Output the [x, y] coordinate of the center of the cell containing the given text.  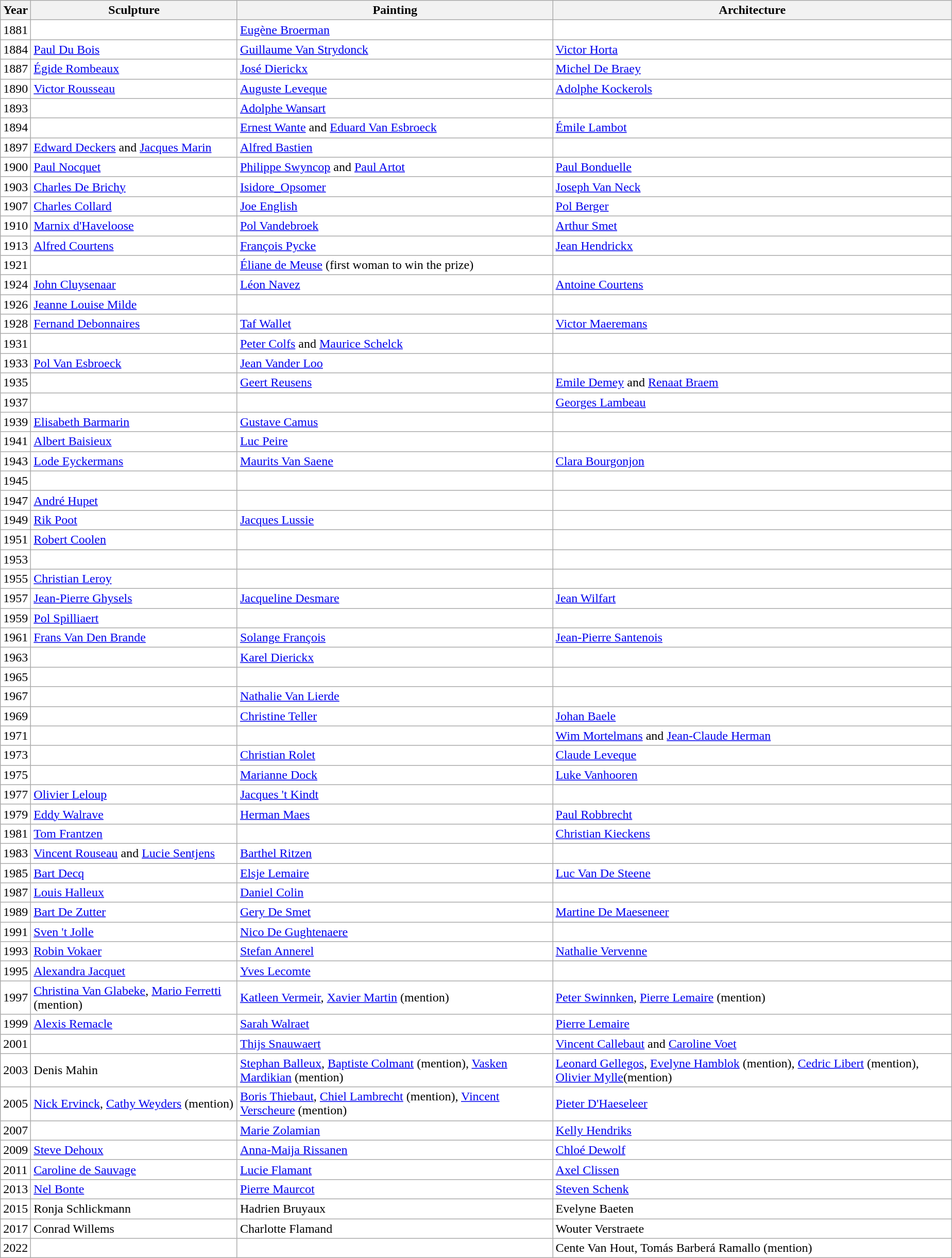
2001 [15, 1044]
1985 [15, 873]
Conrad Willems [134, 1229]
1987 [15, 893]
1977 [15, 794]
1937 [15, 402]
1928 [15, 324]
Adolphe Kockerols [752, 89]
Isidore_Opsomer [395, 186]
Pol Van Esbroeck [134, 363]
1983 [15, 853]
Paul Robbrecht [752, 814]
Jacques 't Kindt [395, 794]
1935 [15, 383]
Kelly Hendriks [752, 1130]
1890 [15, 89]
2011 [15, 1169]
André Hupet [134, 500]
Olivier Leloup [134, 794]
1957 [15, 599]
Herman Maes [395, 814]
Nel Bonte [134, 1189]
Pol Spilliaert [134, 618]
1953 [15, 559]
Jacques Lussie [395, 520]
Peter Colfs and Maurice Schelck [395, 344]
Anna-Maija Rissanen [395, 1150]
Pol Vandebroek [395, 226]
José Dierickx [395, 69]
Stefan Annerel [395, 951]
Thijs Snauwaert [395, 1044]
Steve Dehoux [134, 1150]
Victor Horta [752, 49]
2003 [15, 1070]
1963 [15, 657]
Hadrien Bruyaux [395, 1209]
Philippe Swyncop and Paul Artot [395, 167]
1903 [15, 186]
2015 [15, 1209]
Eddy Walrave [134, 814]
Christine Teller [395, 716]
1926 [15, 304]
Joseph Van Neck [752, 186]
Johan Baele [752, 716]
Eugène Broerman [395, 30]
Fernand Debonnaires [134, 324]
Painting [395, 10]
Paul Bonduelle [752, 167]
1979 [15, 814]
Marianne Dock [395, 775]
Clara Bourgonjon [752, 461]
1973 [15, 755]
Peter Swinnken, Pierre Lemaire (mention) [752, 997]
Michel De Braey [752, 69]
1907 [15, 206]
Jean-Pierre Santenois [752, 638]
Robert Coolen [134, 539]
1981 [15, 834]
1967 [15, 696]
Éliane de Meuse (first woman to win the prize) [395, 265]
2022 [15, 1248]
Ronja Schlickmann [134, 1209]
1939 [15, 422]
Katleen Vermeir, Xavier Martin (mention) [395, 997]
Axel Clissen [752, 1169]
Stephan Balleux, Baptiste Colmant (mention), Vasken Mardikian (mention) [395, 1070]
Christian Rolet [395, 755]
1969 [15, 716]
Émile Lambot [752, 128]
Charles Collard [134, 206]
Lode Eyckermans [134, 461]
Evelyne Baeten [752, 1209]
Guillaume Van Strydonck [395, 49]
Ernest Wante and Eduard Van Esbroeck [395, 128]
Yves Lecomte [395, 971]
Vincent Rouseau and Lucie Sentjens [134, 853]
Cente Van Hout, Tomás Barberá Ramallo (mention) [752, 1248]
Charlotte Flamand [395, 1229]
2005 [15, 1103]
Caroline de Sauvage [134, 1169]
Maurits Van Saene [395, 461]
Luke Vanhooren [752, 775]
Jean Hendrickx [752, 246]
Paul Du Bois [134, 49]
Wim Mortelmans and Jean-Claude Herman [752, 736]
Vincent Callebaut and Caroline Voet [752, 1044]
Elsje Lemaire [395, 873]
Albert Baisieux [134, 441]
Georges Lambeau [752, 402]
Frans Van Den Brande [134, 638]
Charles De Brichy [134, 186]
Alfred Courtens [134, 246]
1975 [15, 775]
Léon Navez [395, 285]
Christian Leroy [134, 579]
Victor Rousseau [134, 89]
Luc Peire [395, 441]
Nathalie Van Lierde [395, 696]
Pol Berger [752, 206]
Karel Dierickx [395, 657]
Marnix d'Haveloose [134, 226]
1965 [15, 677]
2007 [15, 1130]
Alexandra Jacquet [134, 971]
1949 [15, 520]
Geert Reusens [395, 383]
Nathalie Vervenne [752, 951]
Sarah Walraet [395, 1024]
2017 [15, 1229]
Boris Thiebaut, Chiel Lambrecht (mention), Vincent Verscheure (mention) [395, 1103]
Martine De Maeseneer [752, 912]
Wouter Verstraete [752, 1229]
Elisabeth Barmarin [134, 422]
2009 [15, 1150]
2013 [15, 1189]
1881 [15, 30]
Robin Vokaer [134, 951]
Auguste Leveque [395, 89]
Pierre Lemaire [752, 1024]
Jeanne Louise Milde [134, 304]
Arthur Smet [752, 226]
Leonard Gellegos, Evelyne Hamblok (mention), Cedric Libert (mention), Olivier Mylle(mention) [752, 1070]
1913 [15, 246]
1921 [15, 265]
1991 [15, 932]
1933 [15, 363]
1943 [15, 461]
Égide Rombeaux [134, 69]
Alfred Bastien [395, 147]
1971 [15, 736]
Nick Ervinck, Cathy Weyders (mention) [134, 1103]
Tom Frantzen [134, 834]
Claude Leveque [752, 755]
1993 [15, 951]
1989 [15, 912]
Bart Decq [134, 873]
Gery De Smet [395, 912]
1931 [15, 344]
1924 [15, 285]
Jean Vander Loo [395, 363]
Marie Zolamian [395, 1130]
1884 [15, 49]
1947 [15, 500]
Gustave Camus [395, 422]
1887 [15, 69]
Barthel Ritzen [395, 853]
Edward Deckers and Jacques Marin [134, 147]
Sven 't Jolle [134, 932]
1941 [15, 441]
Alexis Remacle [134, 1024]
Sculpture [134, 10]
1897 [15, 147]
François Pycke [395, 246]
1945 [15, 481]
Taf Wallet [395, 324]
1999 [15, 1024]
Architecture [752, 10]
Jean-Pierre Ghysels [134, 599]
1900 [15, 167]
1997 [15, 997]
Pieter D'Haeseleer [752, 1103]
Victor Maeremans [752, 324]
Rik Poot [134, 520]
Steven Schenk [752, 1189]
Joe English [395, 206]
Luc Van De Steene [752, 873]
Adolphe Wansart [395, 108]
Christina Van Glabeke, Mario Ferretti (mention) [134, 997]
Lucie Flamant [395, 1169]
1894 [15, 128]
Jean Wilfart [752, 599]
1893 [15, 108]
Denis Mahin [134, 1070]
Paul Nocquet [134, 167]
1951 [15, 539]
John Cluysenaar [134, 285]
Daniel Colin [395, 893]
Year [15, 10]
Antoine Courtens [752, 285]
1955 [15, 579]
1995 [15, 971]
1961 [15, 638]
Nico De Gughtenaere [395, 932]
Louis Halleux [134, 893]
1910 [15, 226]
Pierre Maurcot [395, 1189]
1959 [15, 618]
Chloé Dewolf [752, 1150]
Emile Demey and Renaat Braem [752, 383]
Bart De Zutter [134, 912]
Solange François [395, 638]
Christian Kieckens [752, 834]
Jacqueline Desmare [395, 599]
